Provide the [X, Y] coordinate of the cell's center where the given text is located.  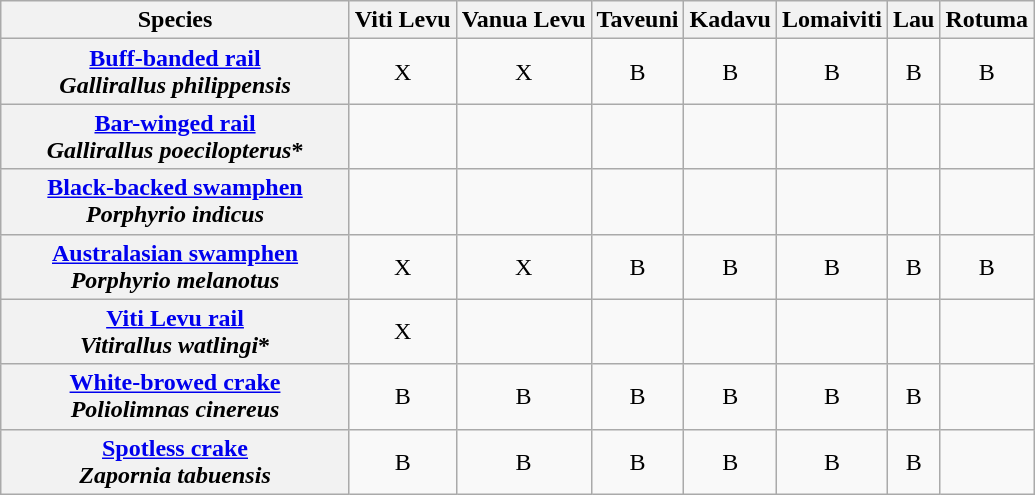
Lomaiviti [832, 20]
Taveuni [638, 20]
Buff-banded railGallirallus philippensis [176, 72]
White-browed crakePoliolimnas cinereus [176, 396]
Viti Levu [402, 20]
Vanua Levu [524, 20]
Spotless crakeZapornia tabuensis [176, 462]
Australasian swamphenPorphyrio melanotus [176, 266]
Bar-winged railGallirallus poecilopterus* [176, 136]
Viti Levu railVitirallus watlingi* [176, 332]
Rotuma [987, 20]
Species [176, 20]
Black-backed swamphenPorphyrio indicus [176, 202]
Kadavu [730, 20]
Lau [913, 20]
